Identify which cell holds the provided text, then report its (x, y) central coordinate. 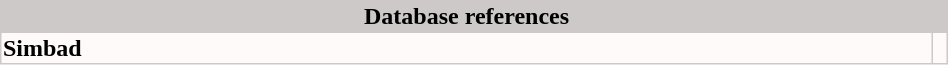
Database references (467, 17)
Simbad (467, 48)
